Return (x, y) of the center of cell containing provided text 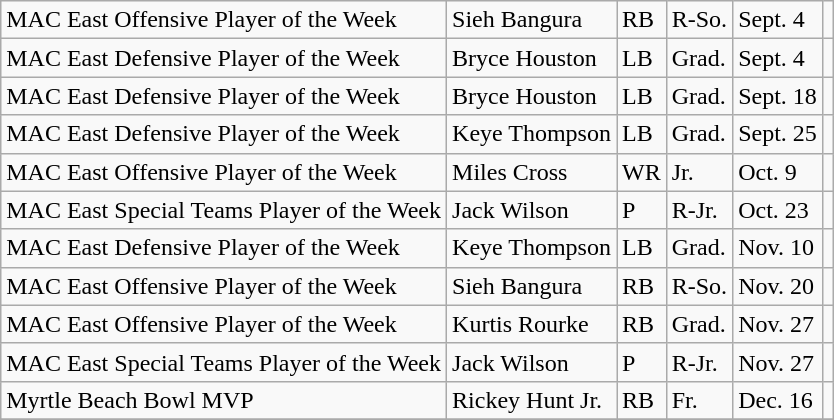
Jr. (699, 172)
Nov. 20 (778, 286)
Sept. 25 (778, 134)
Nov. 10 (778, 248)
Rickey Hunt Jr. (532, 400)
Fr. (699, 400)
Miles Cross (532, 172)
Oct. 9 (778, 172)
Kurtis Rourke (532, 324)
Sept. 18 (778, 96)
Myrtle Beach Bowl MVP (224, 400)
WR (641, 172)
Dec. 16 (778, 400)
Oct. 23 (778, 210)
